For the text-containing cell, return its midpoint in [X, Y] coordinate format. 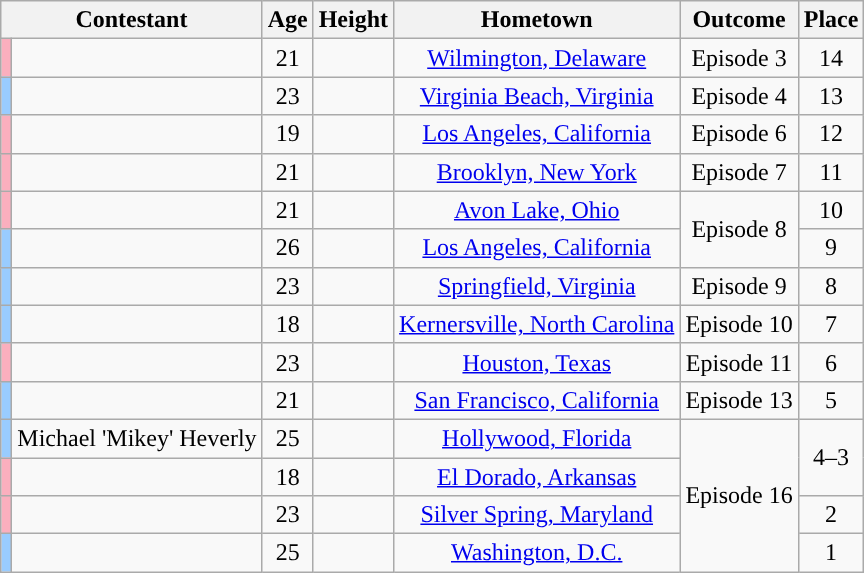
Outcome [739, 20]
Contestant [132, 20]
Silver Spring, Maryland [537, 515]
Avon Lake, Ohio [537, 210]
Episode 9 [739, 286]
19 [288, 134]
Age [288, 20]
9 [831, 248]
8 [831, 286]
Hollywood, Florida [537, 438]
Brooklyn, New York [537, 172]
Episode 3 [739, 58]
6 [831, 362]
Springfield, Virginia [537, 286]
Wilmington, Delaware [537, 58]
San Francisco, California [537, 400]
El Dorado, Arkansas [537, 477]
2 [831, 515]
Episode 6 [739, 134]
Episode 7 [739, 172]
Episode 10 [739, 324]
Height [353, 20]
Episode 13 [739, 400]
Washington, D.C. [537, 553]
Virginia Beach, Virginia [537, 96]
5 [831, 400]
Episode 16 [739, 495]
Episode 11 [739, 362]
Place [831, 20]
13 [831, 96]
Episode 8 [739, 229]
14 [831, 58]
10 [831, 210]
Houston, Texas [537, 362]
26 [288, 248]
Kernersville, North Carolina [537, 324]
12 [831, 134]
7 [831, 324]
Michael 'Mikey' Heverly [137, 438]
11 [831, 172]
Hometown [537, 20]
4–3 [831, 457]
1 [831, 553]
Episode 4 [739, 96]
